Scan for the cell matching the given text and deliver its (X, Y) coordinate at center. 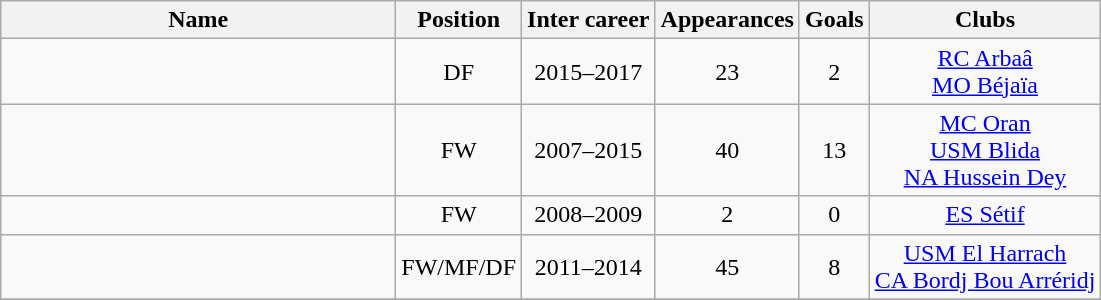
2008–2009 (588, 215)
0 (834, 215)
2011–2014 (588, 266)
RC ArbaâMO Béjaïa (985, 72)
Appearances (727, 20)
40 (727, 150)
USM El HarrachCA Bordj Bou Arréridj (985, 266)
13 (834, 150)
FW/MF/DF (459, 266)
MC OranUSM BlidaNA Hussein Dey (985, 150)
Position (459, 20)
Inter career (588, 20)
DF (459, 72)
2015–2017 (588, 72)
2007–2015 (588, 150)
Goals (834, 20)
45 (727, 266)
Clubs (985, 20)
23 (727, 72)
Name (198, 20)
ES Sétif (985, 215)
8 (834, 266)
